Provide the [x, y] coordinate of the cell's center where the given text is located.  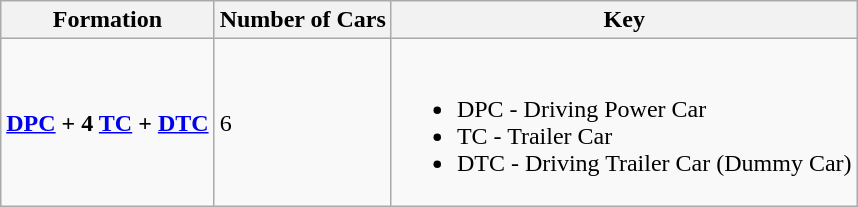
DPC - Driving Power CarTC - Trailer CarDTC - Driving Trailer Car (Dummy Car) [624, 122]
Number of Cars [302, 20]
Key [624, 20]
DPC + 4 TC + DTC [108, 122]
Formation [108, 20]
6 [302, 122]
